Output the [X, Y] coordinate of the center of the cell containing the given text.  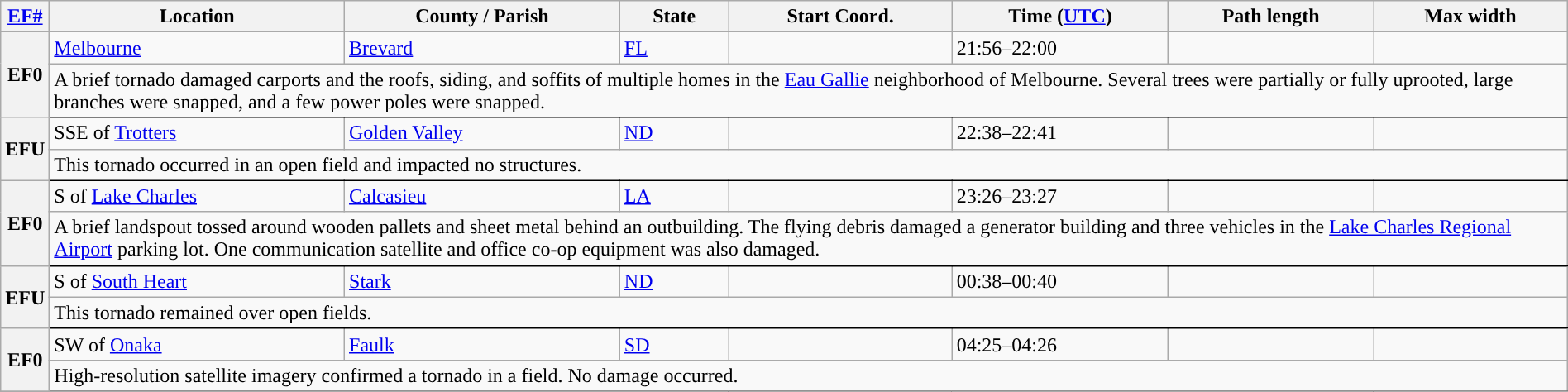
S of South Heart [197, 281]
SW of Onaka [197, 344]
Path length [1271, 17]
SSE of Trotters [197, 133]
Melbourne [197, 48]
S of Lake Charles [197, 196]
High-resolution satellite imagery confirmed a tornado in a field. No damage occurred. [809, 375]
Faulk [483, 344]
EF# [25, 17]
LA [674, 196]
Max width [1470, 17]
SD [674, 344]
04:25–04:26 [1060, 344]
This tornado remained over open fields. [809, 313]
23:26–23:27 [1060, 196]
Calcasieu [483, 196]
Golden Valley [483, 133]
Brevard [483, 48]
00:38–00:40 [1060, 281]
22:38–22:41 [1060, 133]
This tornado occurred in an open field and impacted no structures. [809, 165]
Location [197, 17]
County / Parish [483, 17]
21:56–22:00 [1060, 48]
Start Coord. [840, 17]
State [674, 17]
Time (UTC) [1060, 17]
FL [674, 48]
Stark [483, 281]
